Output the [x, y] coordinate of the center of the cell containing the given text.  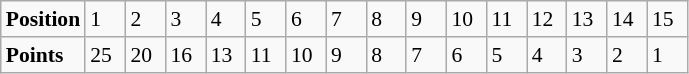
Position [43, 19]
Points [43, 55]
12 [547, 19]
16 [185, 55]
14 [627, 19]
15 [667, 19]
20 [145, 55]
25 [105, 55]
